Return the (X, Y) coordinate for the center point of the cell that contains the specified text.  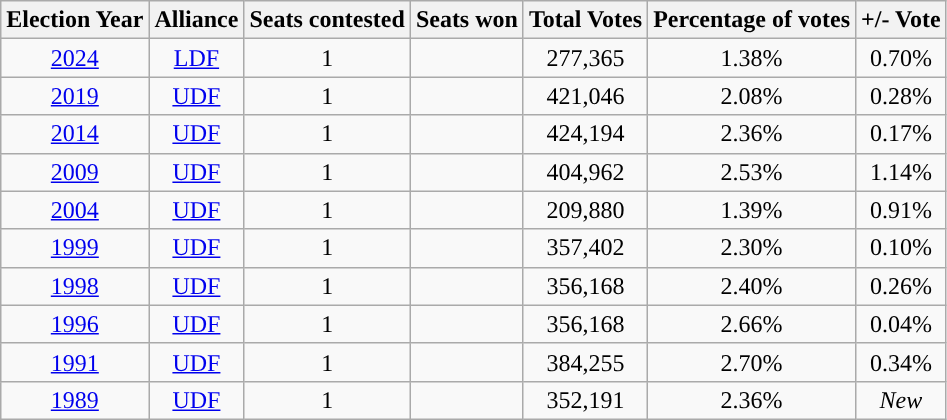
424,194 (585, 134)
2.30% (752, 248)
+/- Vote (902, 20)
1.38% (752, 58)
2004 (75, 210)
1999 (75, 248)
1998 (75, 286)
0.04% (902, 324)
2009 (75, 172)
2024 (75, 58)
0.28% (902, 96)
0.91% (902, 210)
New (902, 400)
0.26% (902, 286)
2.70% (752, 362)
404,962 (585, 172)
277,365 (585, 58)
0.34% (902, 362)
421,046 (585, 96)
Election Year (75, 20)
Seats won (466, 20)
2.66% (752, 324)
1.14% (902, 172)
352,191 (585, 400)
0.17% (902, 134)
Percentage of votes (752, 20)
Seats contested (327, 20)
Total Votes (585, 20)
2019 (75, 96)
0.10% (902, 248)
0.70% (902, 58)
1996 (75, 324)
2.08% (752, 96)
2014 (75, 134)
2.40% (752, 286)
LDF (196, 58)
2.53% (752, 172)
384,255 (585, 362)
1989 (75, 400)
209,880 (585, 210)
1.39% (752, 210)
1991 (75, 362)
Alliance (196, 20)
357,402 (585, 248)
